Extract the [X, Y] coordinate from the center of the cell holding the provided text.  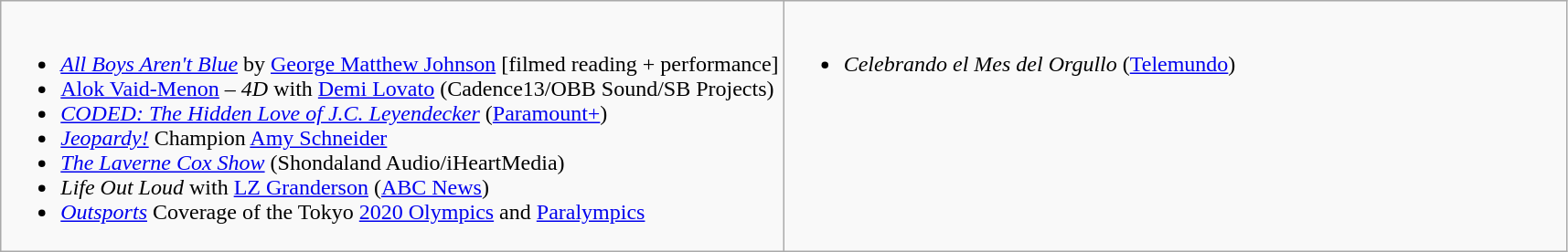
Celebrando el Mes del Orgullo (Telemundo) [1175, 126]
